Find where the given text appears and provide that cell's center as (x, y) coordinate. 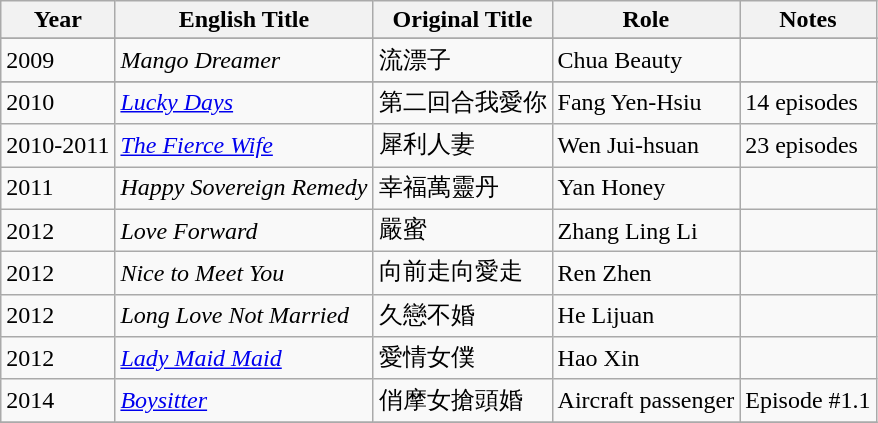
2014 (58, 400)
Ren Zhen (646, 274)
愛情女僕 (462, 358)
Nice to Meet You (244, 274)
Year (58, 20)
流漂子 (462, 60)
第二回合我愛你 (462, 102)
2009 (58, 60)
Lucky Days (244, 102)
Wen Jui-hsuan (646, 146)
Episode #1.1 (808, 400)
Lady Maid Maid (244, 358)
向前走向愛走 (462, 274)
2010 (58, 102)
23 episodes (808, 146)
The Fierce Wife (244, 146)
Notes (808, 20)
Role (646, 20)
Love Forward (244, 230)
Long Love Not Married (244, 316)
Original Title (462, 20)
Aircraft passenger (646, 400)
2010-2011 (58, 146)
Yan Honey (646, 188)
犀利人妻 (462, 146)
俏摩女搶頭婚 (462, 400)
Hao Xin (646, 358)
Fang Yen-Hsiu (646, 102)
2011 (58, 188)
幸福萬靈丹 (462, 188)
Mango Dreamer (244, 60)
久戀不婚 (462, 316)
Zhang Ling Li (646, 230)
14 episodes (808, 102)
Happy Sovereign Remedy (244, 188)
Boysitter (244, 400)
English Title (244, 20)
嚴蜜 (462, 230)
He Lijuan (646, 316)
Chua Beauty (646, 60)
